Identify which cell holds the provided text, then report its [X, Y] central coordinate. 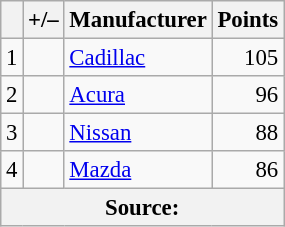
2 [12, 95]
Acura [138, 95]
Cadillac [138, 58]
Points [248, 20]
4 [12, 170]
Source: [142, 208]
105 [248, 58]
Mazda [138, 170]
88 [248, 133]
96 [248, 95]
1 [12, 58]
+/– [44, 20]
Manufacturer [138, 20]
3 [12, 133]
Nissan [138, 133]
86 [248, 170]
